Provide the [x, y] coordinate of the cell's center where the given text is located.  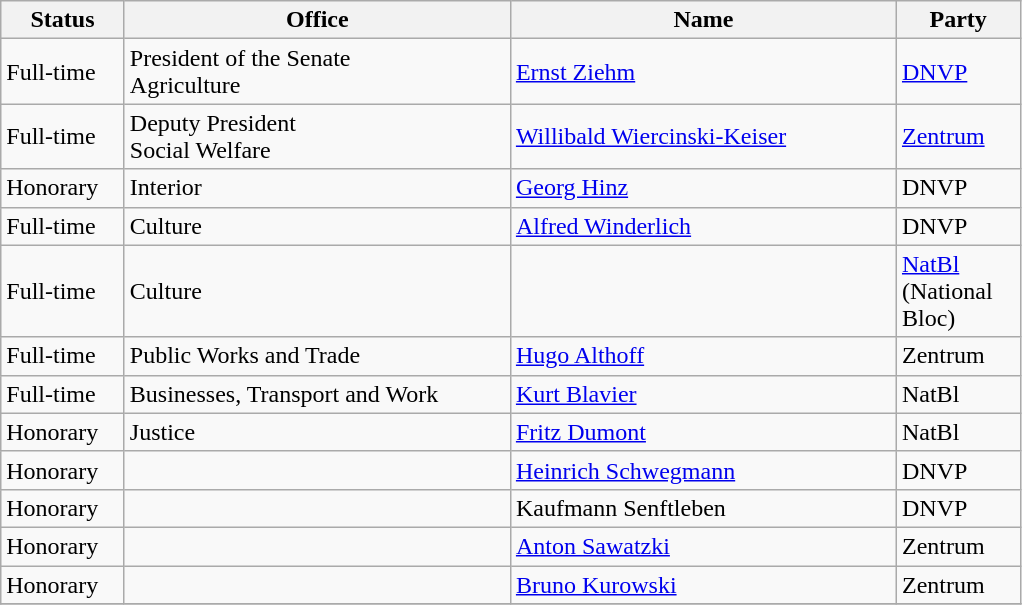
Georg Hinz [703, 188]
Kaufmann Senftleben [703, 508]
Fritz Dumont [703, 432]
Bruno Kurowski [703, 585]
Anton Sawatzki [703, 546]
Name [703, 20]
Willibald Wiercinski-Keiser [703, 136]
Alfred Winderlich [703, 226]
Public Works and Trade [317, 356]
Businesses, Transport and Work [317, 394]
NatBl (National Bloc) [958, 291]
Status [63, 20]
Heinrich Schwegmann [703, 470]
Office [317, 20]
Deputy President Social Welfare [317, 136]
Kurt Blavier [703, 394]
Hugo Althoff [703, 356]
Ernst Ziehm [703, 72]
Interior [317, 188]
Justice [317, 432]
Party [958, 20]
President of the Senate Agriculture [317, 72]
